Scan for the cell matching the given text and deliver its (x, y) coordinate at center. 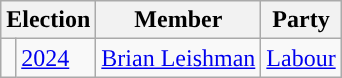
Brian Leishman (178, 58)
Labour (301, 58)
Member (178, 20)
Election (48, 20)
2024 (56, 58)
Party (301, 20)
